Determine the (x, y) coordinate at the center of the cell enclosing the given text.  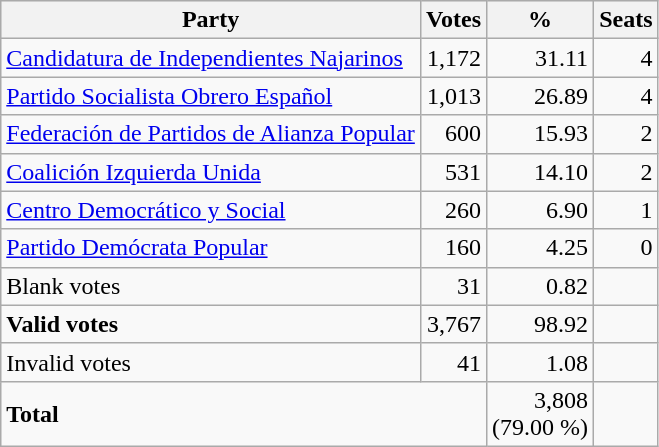
6.90 (540, 210)
15.93 (540, 134)
Seats (626, 20)
31 (453, 286)
531 (453, 172)
1.08 (540, 362)
14.10 (540, 172)
Votes (453, 20)
Federación de Partidos de Alianza Popular (211, 134)
1 (626, 210)
Party (211, 20)
600 (453, 134)
41 (453, 362)
160 (453, 248)
1,013 (453, 96)
Candidatura de Independientes Najarinos (211, 58)
0 (626, 248)
Total (244, 414)
26.89 (540, 96)
260 (453, 210)
3,808(79.00 %) (540, 414)
Partido Socialista Obrero Español (211, 96)
3,767 (453, 324)
Coalición Izquierda Unida (211, 172)
4.25 (540, 248)
% (540, 20)
98.92 (540, 324)
1,172 (453, 58)
Blank votes (211, 286)
0.82 (540, 286)
Centro Democrático y Social (211, 210)
Invalid votes (211, 362)
Valid votes (211, 324)
31.11 (540, 58)
Partido Demócrata Popular (211, 248)
